Extract the (x, y) coordinate from the center of the cell holding the provided text.  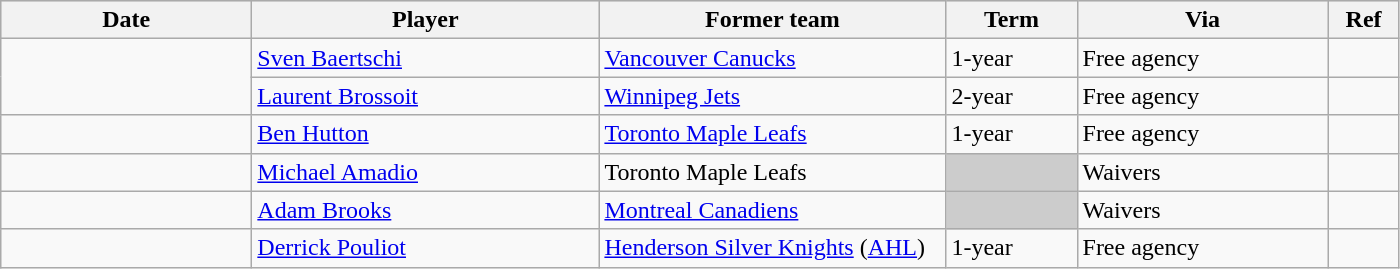
Player (426, 20)
Ben Hutton (426, 134)
Winnipeg Jets (772, 96)
Derrick Pouliot (426, 248)
Laurent Brossoit (426, 96)
Vancouver Canucks (772, 58)
Sven Baertschi (426, 58)
Ref (1364, 20)
Michael Amadio (426, 172)
Via (1202, 20)
Term (1012, 20)
Henderson Silver Knights (AHL) (772, 248)
Date (126, 20)
Montreal Canadiens (772, 210)
Former team (772, 20)
Adam Brooks (426, 210)
2-year (1012, 96)
